Find where the given text appears and provide that cell's center as [x, y] coordinate. 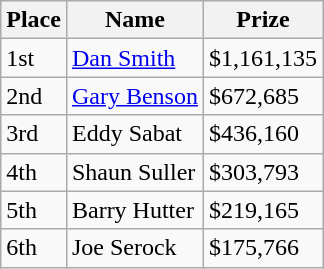
Dan Smith [134, 58]
Barry Hutter [134, 210]
2nd [34, 96]
$219,165 [262, 210]
4th [34, 172]
Shaun Suller [134, 172]
$303,793 [262, 172]
Prize [262, 20]
$672,685 [262, 96]
$436,160 [262, 134]
Name [134, 20]
$1,161,135 [262, 58]
6th [34, 248]
3rd [34, 134]
Eddy Sabat [134, 134]
Gary Benson [134, 96]
5th [34, 210]
1st [34, 58]
Joe Serock [134, 248]
Place [34, 20]
$175,766 [262, 248]
